Capture the cell that displays the provided text and extract its [x, y] central coordinate. 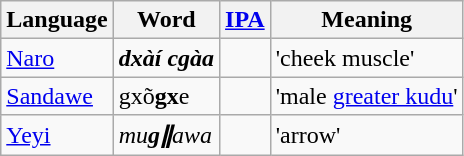
Yeyi [57, 135]
'cheek muscle' [366, 58]
Word [166, 20]
gxõgxe [166, 96]
dxàí cgàa [166, 58]
IPA [246, 20]
Naro [57, 58]
'arrow' [366, 135]
'male greater kudu' [366, 96]
Meaning [366, 20]
Sandawe [57, 96]
mugǁawa [166, 135]
Language [57, 20]
